Find where the given text appears and provide that cell's center as [X, Y] coordinate. 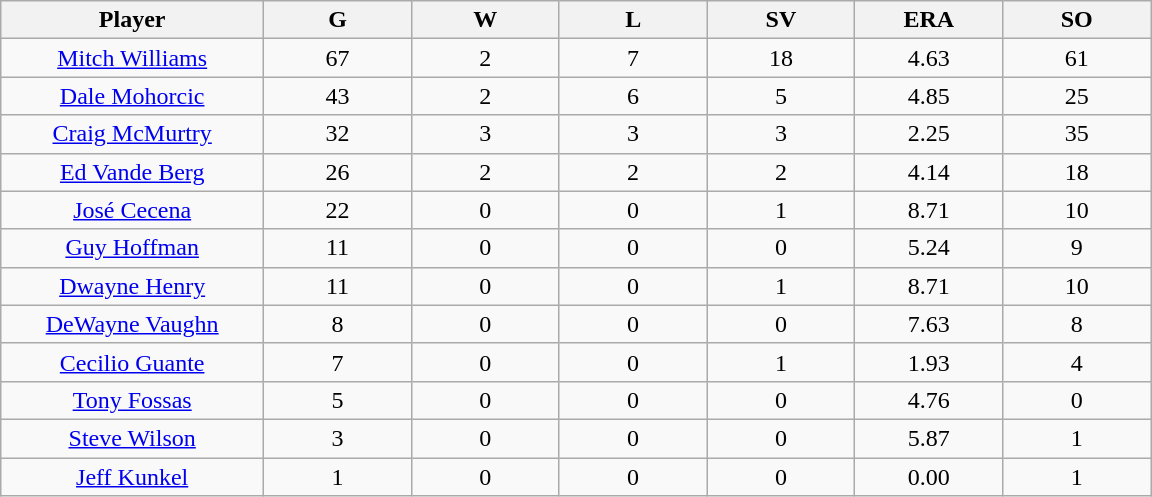
4.14 [929, 172]
Player [132, 20]
Ed Vande Berg [132, 172]
Guy Hoffman [132, 248]
José Cecena [132, 210]
5.24 [929, 248]
9 [1077, 248]
1.93 [929, 362]
26 [338, 172]
W [485, 20]
Mitch Williams [132, 58]
4.76 [929, 400]
6 [633, 96]
4 [1077, 362]
L [633, 20]
4.85 [929, 96]
2.25 [929, 134]
G [338, 20]
0.00 [929, 477]
4.63 [929, 58]
35 [1077, 134]
DeWayne Vaughn [132, 324]
SV [781, 20]
SO [1077, 20]
7.63 [929, 324]
43 [338, 96]
ERA [929, 20]
67 [338, 58]
22 [338, 210]
25 [1077, 96]
Steve Wilson [132, 438]
61 [1077, 58]
5.87 [929, 438]
Jeff Kunkel [132, 477]
Dale Mohorcic [132, 96]
Cecilio Guante [132, 362]
Tony Fossas [132, 400]
Craig McMurtry [132, 134]
Dwayne Henry [132, 286]
32 [338, 134]
